From the cell containing the given text, extract its center point as (x, y) coordinate. 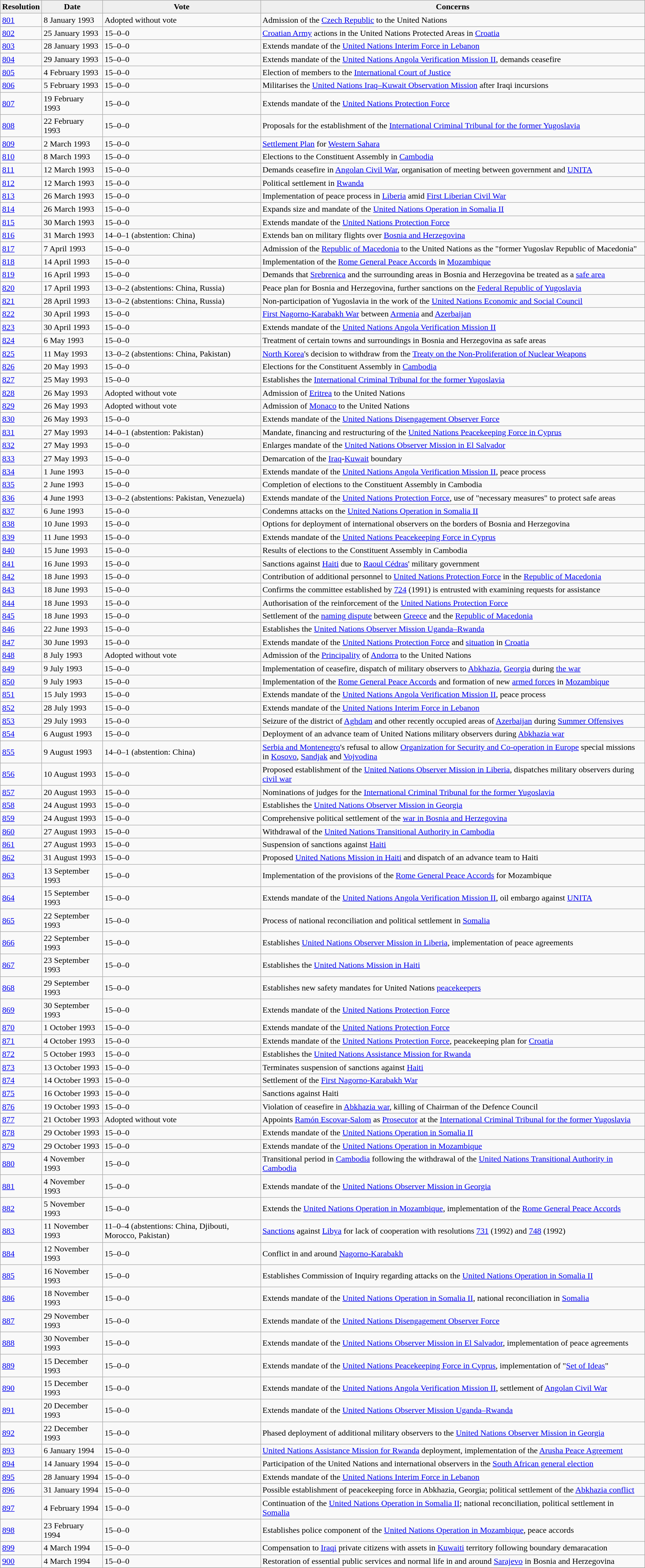
20 August 1993 (72, 792)
886 (21, 1298)
30 June 1993 (72, 642)
Demands ceasefire in Angolan Civil War, organisation of meeting between government and UNITA (453, 170)
876 (21, 1106)
900 (21, 1561)
855 (21, 752)
881 (21, 1186)
Authorisation of the reinforcement of the United Nations Protection Force (453, 603)
812 (21, 183)
Confirms the committee established by 724 (1991) is entrusted with examining requests for assistance (453, 590)
Condemns attacks on the United Nations Operation in Somalia II (453, 511)
Extends the United Nations Operation in Mozambique, implementation of the Rome General Peace Accords (453, 1209)
839 (21, 537)
844 (21, 603)
885 (21, 1276)
854 (21, 734)
4 June 1993 (72, 498)
895 (21, 1477)
Withdrawal of the United Nations Transitional Authority in Cambodia (453, 831)
840 (21, 550)
Conflict in and around Nagorno-Karabakh (453, 1254)
Militarises the United Nations Iraq–Kuwait Observation Mission after Iraqi incursions (453, 86)
Extends mandate of the United Nations Angola Verification Mission II, demands ceasefire (453, 59)
Nominations of judges for the International Criminal Tribunal for the former Yugoslavia (453, 792)
Appoints Ramón Escovar-Salom as Prosecutor at the International Criminal Tribunal for the former Yugoslavia (453, 1120)
Extends mandate of the United Nations Protection Force, use of "necessary measures" to protect safe areas (453, 498)
Settlement Plan for Western Sahara (453, 143)
833 (21, 459)
851 (21, 695)
28 January 1994 (72, 1477)
835 (21, 485)
5 February 1993 (72, 86)
822 (21, 314)
16 October 1993 (72, 1093)
880 (21, 1164)
862 (21, 858)
Options for deployment of international observers on the borders of Bosnia and Herzegovina (453, 524)
811 (21, 170)
25 January 1993 (72, 33)
Extends ban on military flights over Bosnia and Herzegovina (453, 235)
858 (21, 805)
4 February 1994 (72, 1508)
1 October 1993 (72, 1028)
836 (21, 498)
Contribution of additional personnel to United Nations Protection Force in the Republic of Macedonia (453, 576)
12 November 1993 (72, 1254)
23 February 1994 (72, 1530)
Implementation of the Rome General Peace Accords and formation of new armed forces in Mozambique (453, 682)
893 (21, 1451)
845 (21, 616)
Comprehensive political settlement of the war in Bosnia and Herzegovina (453, 818)
889 (21, 1365)
898 (21, 1530)
847 (21, 642)
837 (21, 511)
857 (21, 792)
843 (21, 590)
816 (21, 235)
4 October 1993 (72, 1041)
850 (21, 682)
5 October 1993 (72, 1054)
Implementation of ceasefire, dispatch of military observers to Abkhazia, Georgia during the war (453, 669)
883 (21, 1231)
805 (21, 72)
864 (21, 898)
890 (21, 1388)
19 October 1993 (72, 1106)
23 September 1993 (72, 965)
Compensation to Iraqi private citizens with assets in Kuwaiti territory following boundary demaracation (453, 1548)
25 May 1993 (72, 380)
894 (21, 1464)
Extends mandate of the United Nations Protection Force and situation in Croatia (453, 642)
Extends mandate of the United Nations Peacekeeping Force in Cyprus (453, 537)
888 (21, 1343)
Non-participation of Yugoslavia in the work of the United Nations Economic and Social Council (453, 301)
Extends mandate of the United Nations Operation in Somalia II (453, 1133)
Extends mandate of the United Nations Operation in Mozambique (453, 1146)
Results of elections to the Constituent Assembly in Cambodia (453, 550)
Implementation of peace process in Liberia amid First Liberian Civil War (453, 196)
Deployment of an advance team of United Nations military observers during Abkhazia war (453, 734)
807 (21, 103)
834 (21, 472)
824 (21, 340)
Establishes Commission of Inquiry regarding attacks on the United Nations Operation in Somalia II (453, 1276)
Extends mandate of the United Nations Angola Verification Mission II, settlement of Angolan Civil War (453, 1388)
861 (21, 845)
Establishes United Nations Observer Mission in Liberia, implementation of peace agreements (453, 943)
832 (21, 445)
849 (21, 669)
14 October 1993 (72, 1080)
Admission of the Principality of Andorra to the United Nations (453, 655)
846 (21, 629)
801 (21, 20)
Phased deployment of additional military observers to the United Nations Observer Mission in Georgia (453, 1433)
808 (21, 125)
Process of national reconciliation and political settlement in Somalia (453, 921)
2 June 1993 (72, 485)
28 January 1993 (72, 46)
896 (21, 1490)
30 November 1993 (72, 1343)
879 (21, 1146)
Election of members to the International Court of Justice (453, 72)
897 (21, 1508)
859 (21, 818)
United Nations Assistance Mission for Rwanda deployment, implementation of the Arusha Peace Agreement (453, 1451)
810 (21, 157)
815 (21, 222)
Terminates suspension of sanctions against Haiti (453, 1067)
848 (21, 655)
875 (21, 1093)
Admission of Monaco to the United Nations (453, 406)
828 (21, 393)
15 June 1993 (72, 550)
827 (21, 380)
29 July 1993 (72, 721)
842 (21, 576)
Extends mandate of the United Nations Operation in Somalia II, national reconciliation in Somalia (453, 1298)
20 May 1993 (72, 366)
Establishes police component of the United Nations Operation in Mozambique, peace accords (453, 1530)
Date (72, 7)
11 May 1993 (72, 353)
Admission of the Czech Republic to the United Nations (453, 20)
813 (21, 196)
829 (21, 406)
North Korea's decision to withdraw from the Treaty on the Non-Proliferation of Nuclear Weapons (453, 353)
841 (21, 563)
Implementation of the provisions of the Rome General Peace Accords for Mozambique (453, 876)
Extends mandate of the United Nations Angola Verification Mission II (453, 327)
1 June 1993 (72, 472)
16 June 1993 (72, 563)
838 (21, 524)
7 April 1993 (72, 249)
21 October 1993 (72, 1120)
871 (21, 1041)
887 (21, 1320)
809 (21, 143)
Establishes the United Nations Mission in Haiti (453, 965)
Settlement of the naming dispute between Greece and the Republic of Macedonia (453, 616)
16 April 1993 (72, 275)
6 August 1993 (72, 734)
8 January 1993 (72, 20)
Sanctions against Haiti (453, 1093)
Continuation of the United Nations Operation in Somalia II; national reconciliation, political settlement in Somalia (453, 1508)
865 (21, 921)
818 (21, 262)
19 February 1993 (72, 103)
Establishes new safety mandates for United Nations peacekeepers (453, 987)
856 (21, 774)
Resolution (21, 7)
Admission of the Republic of Macedonia to the United Nations as the "former Yugoslav Republic of Macedonia" (453, 249)
Demands that Srebrenica and the surrounding areas in Bosnia and Herzegovina be treated as a safe area (453, 275)
22 December 1993 (72, 1433)
Treatment of certain towns and surroundings in Bosnia and Herzegovina as safe areas (453, 340)
28 July 1993 (72, 708)
Participation of the United Nations and international observers in the South African general election (453, 1464)
2 March 1993 (72, 143)
22 February 1993 (72, 125)
Possible establishment of peacekeeping force in Abkhazia, Georgia; political settlement of the Abkhazia conflict (453, 1490)
13 October 1993 (72, 1067)
17 April 1993 (72, 288)
825 (21, 353)
872 (21, 1054)
852 (21, 708)
Transitional period in Cambodia following the withdrawal of the United Nations Transitional Authority in Cambodia (453, 1164)
16 November 1993 (72, 1276)
Demarcation of the Iraq-Kuwait boundary (453, 459)
Implementation of the Rome General Peace Accords in Mozambique (453, 262)
Extends mandate of the United Nations Observer Mission in El Salvador, implementation of peace agreements (453, 1343)
Establishes the United Nations Observer Mission Uganda–Rwanda (453, 629)
Establishes the United Nations Observer Mission in Georgia (453, 805)
Admission of Eritrea to the United Nations (453, 393)
Restoration of essential public services and normal life in and around Sarajevo in Bosnia and Herzegovina (453, 1561)
Settlement of the First Nagorno-Karabakh War (453, 1080)
29 January 1993 (72, 59)
8 March 1993 (72, 157)
882 (21, 1209)
814 (21, 209)
31 March 1993 (72, 235)
5 November 1993 (72, 1209)
Violation of ceasefire in Abkhazia war, killing of Chairman of the Defence Council (453, 1106)
Political settlement in Rwanda (453, 183)
874 (21, 1080)
Seizure of the district of Aghdam and other recently occupied areas of Azerbaijan during Summer Offensives (453, 721)
Concerns (453, 7)
820 (21, 288)
18 November 1993 (72, 1298)
10 August 1993 (72, 774)
14 January 1994 (72, 1464)
853 (21, 721)
13–0–2 (abstentions: Pakistan, Venezuela) (182, 498)
Serbia and Montenegro's refusal to allow Organization for Security and Co-operation in Europe special missions in Kosovo, Sandjak and Vojvodina (453, 752)
11 June 1993 (72, 537)
6 May 1993 (72, 340)
804 (21, 59)
884 (21, 1254)
899 (21, 1548)
22 June 1993 (72, 629)
867 (21, 965)
Extends mandate of the United Nations Angola Verification Mission II, oil embargo against UNITA (453, 898)
13–0–2 (abstentions: China, Pakistan) (182, 353)
Extends mandate of the United Nations Observer Mission Uganda–Rwanda (453, 1410)
830 (21, 419)
11 November 1993 (72, 1231)
29 September 1993 (72, 987)
Proposed establishment of the United Nations Observer Mission in Liberia, dispatches military observers during civil war (453, 774)
869 (21, 1010)
30 March 1993 (72, 222)
868 (21, 987)
20 December 1993 (72, 1410)
Extends mandate of the United Nations Peacekeeping Force in Cyprus, implementation of "Set of Ideas" (453, 1365)
6 January 1994 (72, 1451)
866 (21, 943)
819 (21, 275)
826 (21, 366)
Proposals for the establishment of the International Criminal Tribunal for the former Yugoslavia (453, 125)
Proposed United Nations Mission in Haiti and dispatch of an advance team to Haiti (453, 858)
891 (21, 1410)
802 (21, 33)
10 June 1993 (72, 524)
831 (21, 432)
Establishes the United Nations Assistance Mission for Rwanda (453, 1054)
892 (21, 1433)
15 September 1993 (72, 898)
30 September 1993 (72, 1010)
31 August 1993 (72, 858)
Croatian Army actions in the United Nations Protected Areas in Croatia (453, 33)
863 (21, 876)
806 (21, 86)
8 July 1993 (72, 655)
873 (21, 1067)
Suspension of sanctions against Haiti (453, 845)
28 April 1993 (72, 301)
11–0–4 (abstentions: China, Djibouti, Morocco, Pakistan) (182, 1231)
Mandate, financing and restructuring of the United Nations Peacekeeping Force in Cyprus (453, 432)
Extends mandate of the United Nations Protection Force, peacekeeping plan for Croatia (453, 1041)
870 (21, 1028)
13 September 1993 (72, 876)
Sanctions against Libya for lack of cooperation with resolutions 731 (1992) and 748 (1992) (453, 1231)
14–0–1 (abstention: Pakistan) (182, 432)
877 (21, 1120)
Peace plan for Bosnia and Herzegovina, further sanctions on the Federal Republic of Yugoslavia (453, 288)
860 (21, 831)
Establishes the International Criminal Tribunal for the former Yugoslavia (453, 380)
Elections for the Constituent Assembly in Cambodia (453, 366)
Elections to the Constituent Assembly in Cambodia (453, 157)
31 January 1994 (72, 1490)
Completion of elections to the Constituent Assembly in Cambodia (453, 485)
4 February 1993 (72, 72)
823 (21, 327)
803 (21, 46)
9 August 1993 (72, 752)
Expands size and mandate of the United Nations Operation in Somalia II (453, 209)
Extends mandate of the United Nations Observer Mission in Georgia (453, 1186)
Enlarges mandate of the United Nations Observer Mission in El Salvador (453, 445)
14 April 1993 (72, 262)
Sanctions against Haiti due to Raoul Cédras' military government (453, 563)
Vote (182, 7)
15 July 1993 (72, 695)
821 (21, 301)
878 (21, 1133)
29 November 1993 (72, 1320)
First Nagorno-Karabakh War between Armenia and Azerbaijan (453, 314)
817 (21, 249)
6 June 1993 (72, 511)
